Locate the cell with the specified text and output its [X, Y] center coordinate. 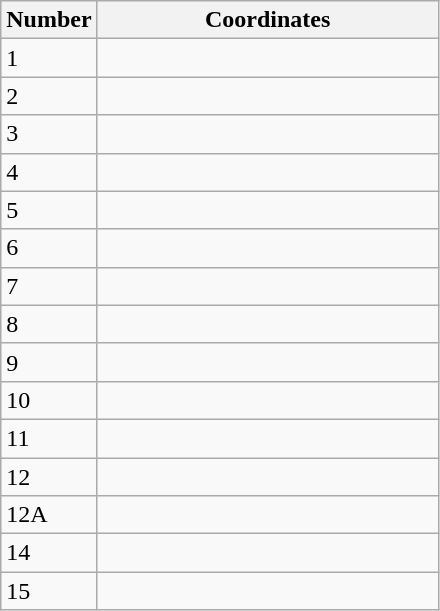
1 [49, 58]
Coordinates [268, 20]
10 [49, 400]
9 [49, 362]
7 [49, 286]
12 [49, 477]
12A [49, 515]
2 [49, 96]
5 [49, 210]
Number [49, 20]
15 [49, 591]
14 [49, 553]
8 [49, 324]
4 [49, 172]
3 [49, 134]
6 [49, 248]
11 [49, 438]
